Identify which cell holds the provided text, then report its (x, y) central coordinate. 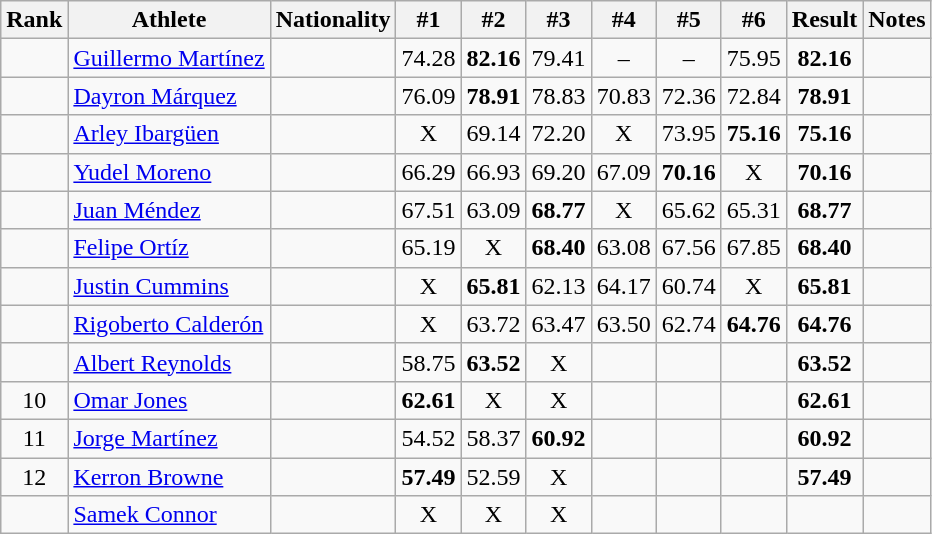
Rigoberto Calderón (169, 324)
74.28 (428, 58)
76.09 (428, 96)
62.74 (688, 324)
Notes (897, 20)
Justin Cummins (169, 286)
78.83 (558, 96)
Guillermo Martínez (169, 58)
Albert Reynolds (169, 362)
Nationality (333, 20)
Rank (34, 20)
58.75 (428, 362)
70.83 (624, 96)
65.62 (688, 210)
67.56 (688, 248)
11 (34, 438)
66.93 (494, 172)
67.85 (754, 248)
62.13 (558, 286)
Yudel Moreno (169, 172)
79.41 (558, 58)
63.47 (558, 324)
10 (34, 400)
54.52 (428, 438)
72.20 (558, 134)
#4 (624, 20)
65.31 (754, 210)
#5 (688, 20)
#3 (558, 20)
64.17 (624, 286)
67.51 (428, 210)
72.36 (688, 96)
65.19 (428, 248)
Kerron Browne (169, 477)
Dayron Márquez (169, 96)
63.50 (624, 324)
63.72 (494, 324)
Jorge Martínez (169, 438)
Samek Connor (169, 515)
73.95 (688, 134)
72.84 (754, 96)
Juan Méndez (169, 210)
66.29 (428, 172)
Omar Jones (169, 400)
69.20 (558, 172)
#2 (494, 20)
67.09 (624, 172)
58.37 (494, 438)
75.95 (754, 58)
60.74 (688, 286)
Felipe Ortíz (169, 248)
#6 (754, 20)
12 (34, 477)
52.59 (494, 477)
Arley Ibargüen (169, 134)
Athlete (169, 20)
Result (824, 20)
63.08 (624, 248)
63.09 (494, 210)
#1 (428, 20)
69.14 (494, 134)
